Return (X, Y) of the center of cell containing provided text 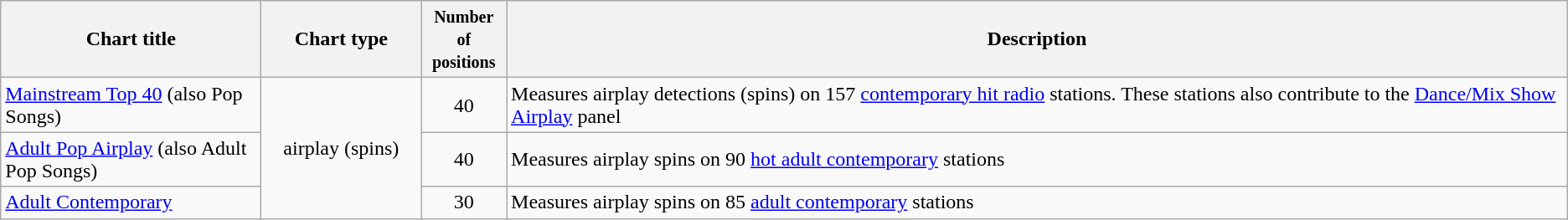
Number ofpositions (464, 39)
Chart title (131, 39)
airplay (spins) (342, 148)
Description (1037, 39)
Measures airplay detections (spins) on 157 contemporary hit radio stations. These stations also contribute to the Dance/Mix Show Airplay panel (1037, 105)
Measures airplay spins on 85 adult contemporary stations (1037, 202)
Mainstream Top 40 (also Pop Songs) (131, 105)
Chart type (342, 39)
30 (464, 202)
Adult Contemporary (131, 202)
Measures airplay spins on 90 hot adult contemporary stations (1037, 159)
Adult Pop Airplay (also Adult Pop Songs) (131, 159)
